Pinpoint the cell where the given text exists, returning its [x, y] midpoint coordinate. 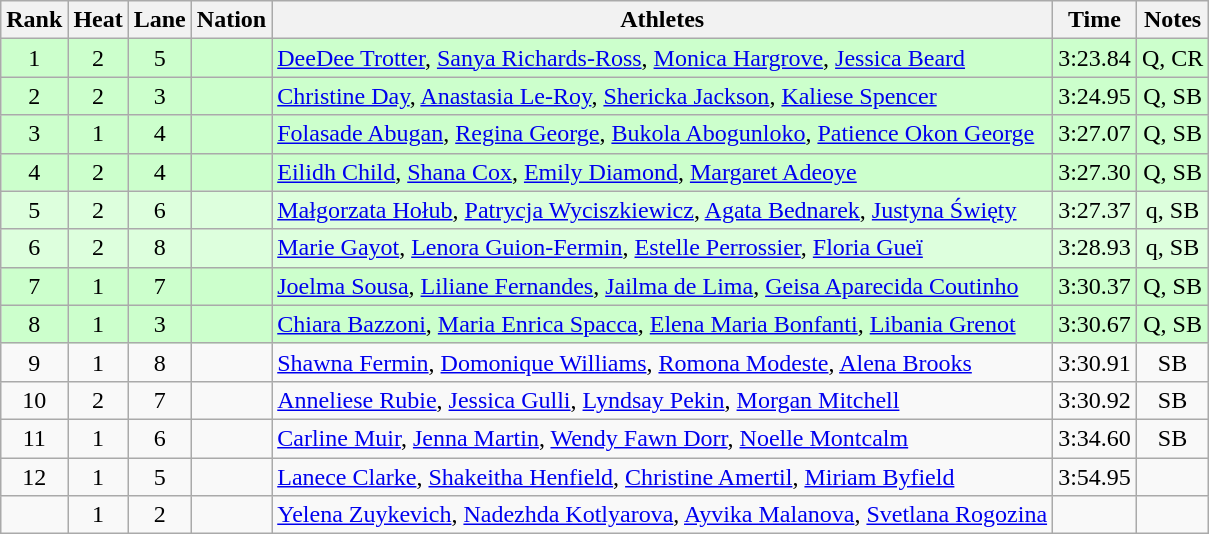
Time [1095, 20]
Q, CR [1172, 58]
DeeDee Trotter, Sanya Richards-Ross, Monica Hargrove, Jessica Beard [662, 58]
Christine Day, Anastasia Le-Roy, Shericka Jackson, Kaliese Spencer [662, 96]
Heat [98, 20]
3:28.93 [1095, 248]
3:54.95 [1095, 477]
Folasade Abugan, Regina George, Bukola Abogunloko, Patience Okon George [662, 134]
Lane [160, 20]
10 [34, 400]
3:27.37 [1095, 210]
3:30.37 [1095, 286]
11 [34, 438]
Marie Gayot, Lenora Guion-Fermin, Estelle Perrossier, Floria Gueï [662, 248]
3:27.30 [1095, 172]
Chiara Bazzoni, Maria Enrica Spacca, Elena Maria Bonfanti, Libania Grenot [662, 324]
12 [34, 477]
Shawna Fermin, Domonique Williams, Romona Modeste, Alena Brooks [662, 362]
3:23.84 [1095, 58]
Yelena Zuykevich, Nadezhda Kotlyarova, Ayvika Malanova, Svetlana Rogozina [662, 515]
3:34.60 [1095, 438]
Nation [231, 20]
Notes [1172, 20]
Eilidh Child, Shana Cox, Emily Diamond, Margaret Adeoye [662, 172]
3:27.07 [1095, 134]
3:30.92 [1095, 400]
3:30.91 [1095, 362]
Athletes [662, 20]
Carline Muir, Jenna Martin, Wendy Fawn Dorr, Noelle Montcalm [662, 438]
3:30.67 [1095, 324]
Lanece Clarke, Shakeitha Henfield, Christine Amertil, Miriam Byfield [662, 477]
Anneliese Rubie, Jessica Gulli, Lyndsay Pekin, Morgan Mitchell [662, 400]
Małgorzata Hołub, Patrycja Wyciszkiewicz, Agata Bednarek, Justyna Święty [662, 210]
9 [34, 362]
Joelma Sousa, Liliane Fernandes, Jailma de Lima, Geisa Aparecida Coutinho [662, 286]
3:24.95 [1095, 96]
Rank [34, 20]
